Determine the (X, Y) coordinate at the center of the cell enclosing the given text.  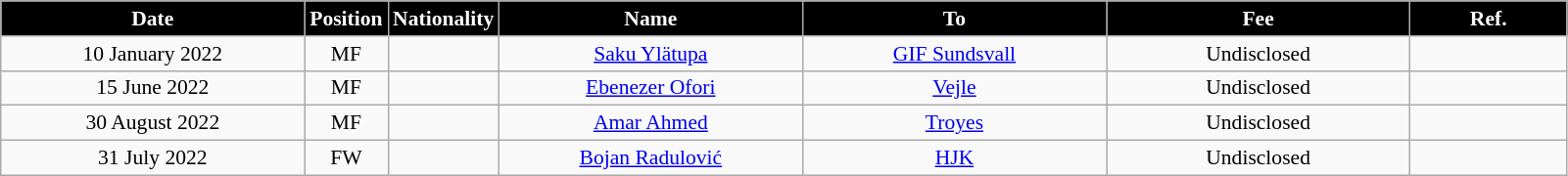
Fee (1259, 19)
Name (650, 19)
30 August 2022 (153, 123)
31 July 2022 (153, 158)
Troyes (954, 123)
Saku Ylätupa (650, 54)
15 June 2022 (153, 88)
Date (153, 19)
HJK (954, 158)
To (954, 19)
Position (347, 19)
Nationality (443, 19)
Ebenezer Ofori (650, 88)
10 January 2022 (153, 54)
GIF Sundsvall (954, 54)
Amar Ahmed (650, 123)
Bojan Radulović (650, 158)
Vejle (954, 88)
Ref. (1489, 19)
FW (347, 158)
